Pinpoint the cell where the given text exists, returning its [X, Y] midpoint coordinate. 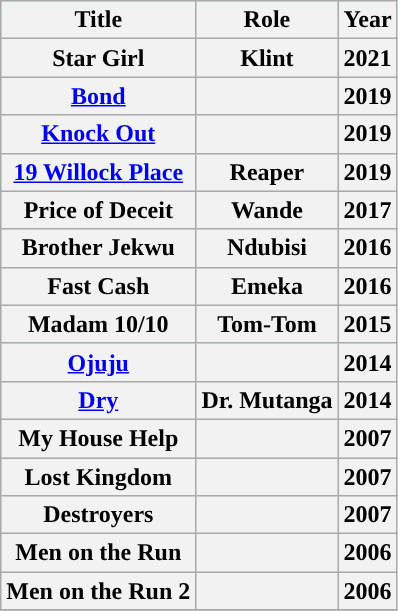
2017 [368, 210]
19 Willock Place [98, 172]
Ojuju [98, 362]
Ndubisi [267, 248]
Destroyers [98, 515]
Fast Cash [98, 286]
Dry [98, 400]
Reaper [267, 172]
Wande [267, 210]
Dr. Mutanga [267, 400]
Madam 10/10 [98, 324]
My House Help [98, 438]
2021 [368, 58]
Men on the Run [98, 553]
Role [267, 20]
Knock Out [98, 134]
Bond [98, 96]
2015 [368, 324]
Brother Jekwu [98, 248]
Title [98, 20]
Star Girl [98, 58]
Men on the Run 2 [98, 591]
Price of Deceit [98, 210]
Tom-Tom [267, 324]
Klint [267, 58]
Emeka [267, 286]
Lost Kingdom [98, 477]
Year [368, 20]
